Output the [x, y] coordinate of the center of the cell containing the given text.  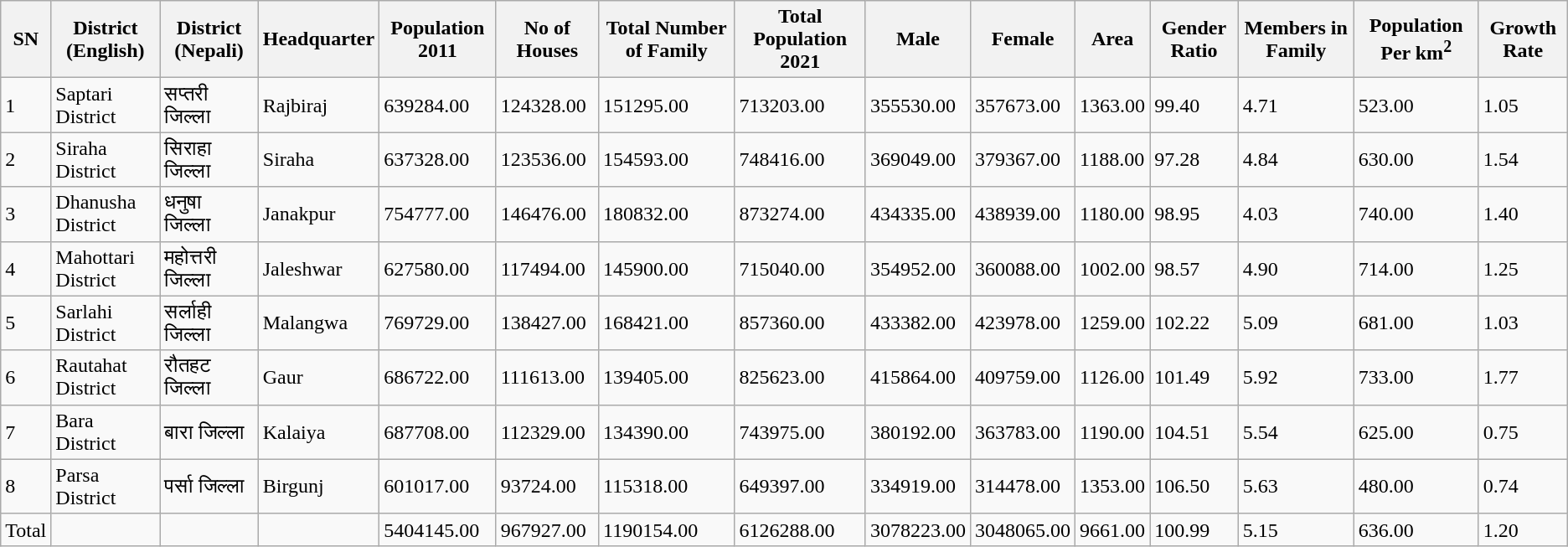
Rautahat District [106, 377]
3 [26, 214]
Janakpur [318, 214]
101.49 [1194, 377]
Area [1112, 39]
93724.00 [547, 486]
433382.00 [918, 323]
1.40 [1523, 214]
बारा जिल्ला [209, 432]
SN [26, 39]
123536.00 [547, 159]
1.03 [1523, 323]
523.00 [1416, 106]
5.15 [1296, 529]
117494.00 [547, 268]
1 [26, 106]
Total [26, 529]
5.63 [1296, 486]
6126288.00 [801, 529]
5.54 [1296, 432]
639284.00 [438, 106]
434335.00 [918, 214]
112329.00 [547, 432]
681.00 [1416, 323]
1.20 [1523, 529]
Kalaiya [318, 432]
Mahottari District [106, 268]
636.00 [1416, 529]
1002.00 [1112, 268]
357673.00 [1022, 106]
415864.00 [918, 377]
369049.00 [918, 159]
8 [26, 486]
Jaleshwar [318, 268]
1190.00 [1112, 432]
146476.00 [547, 214]
740.00 [1416, 214]
0.75 [1523, 432]
714.00 [1416, 268]
857360.00 [801, 323]
No of Houses [547, 39]
Total Number of Family [666, 39]
686722.00 [438, 377]
154593.00 [666, 159]
354952.00 [918, 268]
1363.00 [1112, 106]
1188.00 [1112, 159]
4.71 [1296, 106]
1190154.00 [666, 529]
637328.00 [438, 159]
5.09 [1296, 323]
Siraha [318, 159]
748416.00 [801, 159]
5 [26, 323]
630.00 [1416, 159]
1353.00 [1112, 486]
3048065.00 [1022, 529]
Siraha District [106, 159]
महोत्तरी जिल्ला [209, 268]
4.84 [1296, 159]
Members in Family [1296, 39]
139405.00 [666, 377]
967927.00 [547, 529]
2 [26, 159]
687708.00 [438, 432]
Parsa District [106, 486]
सर्लाही जिल्ला [209, 323]
138427.00 [547, 323]
3078223.00 [918, 529]
713203.00 [801, 106]
649397.00 [801, 486]
Population Per km2 [1416, 39]
Rajbiraj [318, 106]
1180.00 [1112, 214]
360088.00 [1022, 268]
Malangwa [318, 323]
98.95 [1194, 214]
180832.00 [666, 214]
Total Population 2021 [801, 39]
102.22 [1194, 323]
District (Nepali) [209, 39]
423978.00 [1022, 323]
380192.00 [918, 432]
Bara District [106, 432]
5404145.00 [438, 529]
1.77 [1523, 377]
4 [26, 268]
Population 2011 [438, 39]
रौतहट जिल्ला [209, 377]
Male [918, 39]
97.28 [1194, 159]
754777.00 [438, 214]
355530.00 [918, 106]
1.54 [1523, 159]
1.25 [1523, 268]
124328.00 [547, 106]
168421.00 [666, 323]
4.03 [1296, 214]
145900.00 [666, 268]
825623.00 [801, 377]
1.05 [1523, 106]
104.51 [1194, 432]
4.90 [1296, 268]
480.00 [1416, 486]
सप्तरी जिल्ला [209, 106]
99.40 [1194, 106]
733.00 [1416, 377]
363783.00 [1022, 432]
Gaur [318, 377]
601017.00 [438, 486]
Female [1022, 39]
106.50 [1194, 486]
7 [26, 432]
100.99 [1194, 529]
Dhanusha District [106, 214]
Saptari District [106, 106]
Gender Ratio [1194, 39]
Growth Rate [1523, 39]
District (English) [106, 39]
Sarlahi District [106, 323]
1126.00 [1112, 377]
6 [26, 377]
151295.00 [666, 106]
334919.00 [918, 486]
115318.00 [666, 486]
सिराहा जिल्ला [209, 159]
1259.00 [1112, 323]
379367.00 [1022, 159]
9661.00 [1112, 529]
625.00 [1416, 432]
0.74 [1523, 486]
769729.00 [438, 323]
5.92 [1296, 377]
111613.00 [547, 377]
98.57 [1194, 268]
Headquarter [318, 39]
438939.00 [1022, 214]
409759.00 [1022, 377]
Birgunj [318, 486]
134390.00 [666, 432]
627580.00 [438, 268]
715040.00 [801, 268]
873274.00 [801, 214]
314478.00 [1022, 486]
पर्सा जिल्ला [209, 486]
743975.00 [801, 432]
धनुषा जिल्ला [209, 214]
